Return [X, Y] of the center of cell containing provided text 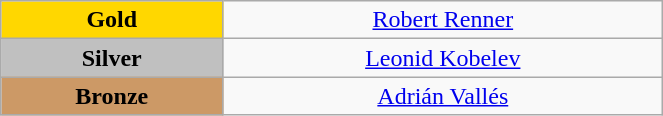
Bronze [112, 96]
Robert Renner [443, 20]
Silver [112, 58]
Adrián Vallés [443, 96]
Gold [112, 20]
Leonid Kobelev [443, 58]
